Pinpoint the cell where the given text exists, returning its (X, Y) midpoint coordinate. 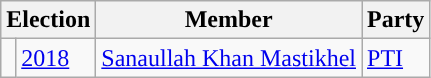
2018 (56, 58)
PTI (396, 58)
Election (48, 20)
Party (396, 20)
Sanaullah Khan Mastikhel (229, 58)
Member (229, 20)
